From the cell containing the given text, extract its center point as [x, y] coordinate. 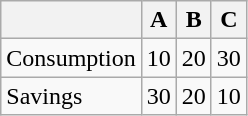
Savings [71, 96]
C [228, 20]
B [194, 20]
A [158, 20]
Consumption [71, 58]
